Determine the [x, y] coordinate at the center of the cell enclosing the given text.  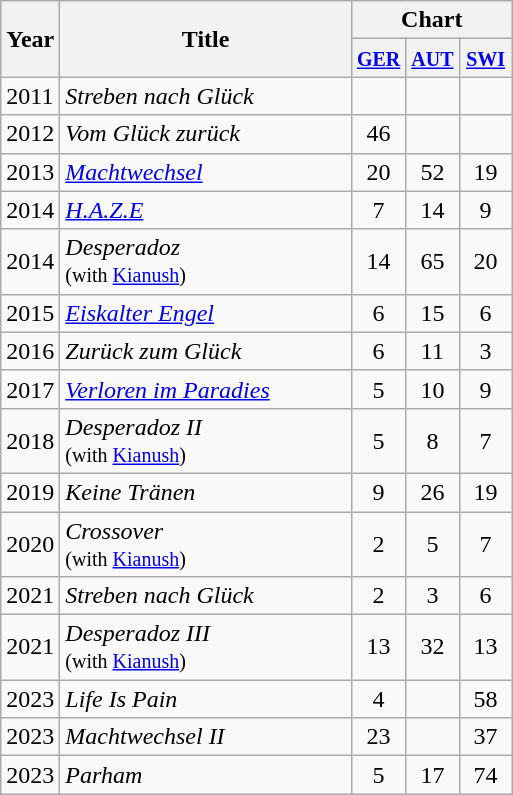
Parham [206, 775]
2018 [30, 440]
2011 [30, 96]
Chart [432, 20]
74 [486, 775]
GER [378, 58]
8 [432, 440]
Eiskalter Engel [206, 313]
11 [432, 351]
2016 [30, 351]
Life Is Pain [206, 699]
Desperadoz III (with Kianush) [206, 648]
2017 [30, 389]
2013 [30, 172]
46 [378, 134]
37 [486, 737]
Vom Glück zurück [206, 134]
Desperadoz (with Kianush) [206, 262]
2019 [30, 492]
Desperadoz II (with Kianush) [206, 440]
Keine Tränen [206, 492]
Title [206, 39]
58 [486, 699]
15 [432, 313]
10 [432, 389]
Year [30, 39]
65 [432, 262]
Machtwechsel II [206, 737]
H.A.Z.E [206, 210]
2012 [30, 134]
26 [432, 492]
32 [432, 648]
52 [432, 172]
4 [378, 699]
Zurück zum Glück [206, 351]
17 [432, 775]
2015 [30, 313]
Crossover (with Kianush) [206, 544]
AUT [432, 58]
23 [378, 737]
Verloren im Paradies [206, 389]
2020 [30, 544]
SWI [486, 58]
Machtwechsel [206, 172]
